Return the [x, y] coordinate for the center point of the cell that contains the specified text.  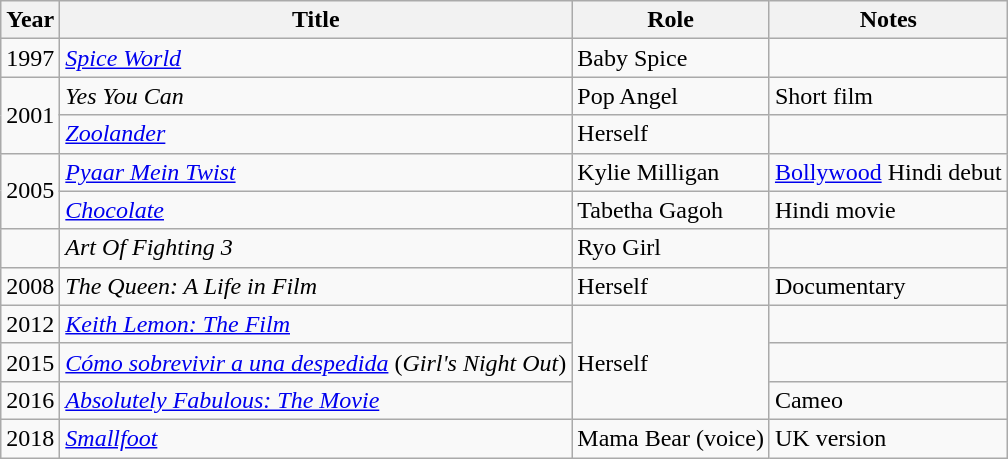
2016 [30, 400]
Mama Bear (voice) [671, 438]
Yes You Can [316, 96]
Title [316, 20]
Art Of Fighting 3 [316, 248]
Absolutely Fabulous: The Movie [316, 400]
Baby Spice [671, 58]
Documentary [888, 286]
Pop Angel [671, 96]
UK version [888, 438]
Spice World [316, 58]
Chocolate [316, 210]
Short film [888, 96]
2015 [30, 362]
Cómo sobrevivir a una despedida (Girl's Night Out) [316, 362]
Year [30, 20]
Smallfoot [316, 438]
Notes [888, 20]
2005 [30, 191]
2008 [30, 286]
1997 [30, 58]
The Queen: A Life in Film [316, 286]
2001 [30, 115]
Keith Lemon: The Film [316, 324]
Cameo [888, 400]
Role [671, 20]
2012 [30, 324]
Zoolander [316, 134]
Hindi movie [888, 210]
Pyaar Mein Twist [316, 172]
2018 [30, 438]
Kylie Milligan [671, 172]
Ryo Girl [671, 248]
Bollywood Hindi debut [888, 172]
Tabetha Gagoh [671, 210]
